Output the [x, y] coordinate of the center of the cell containing the given text.  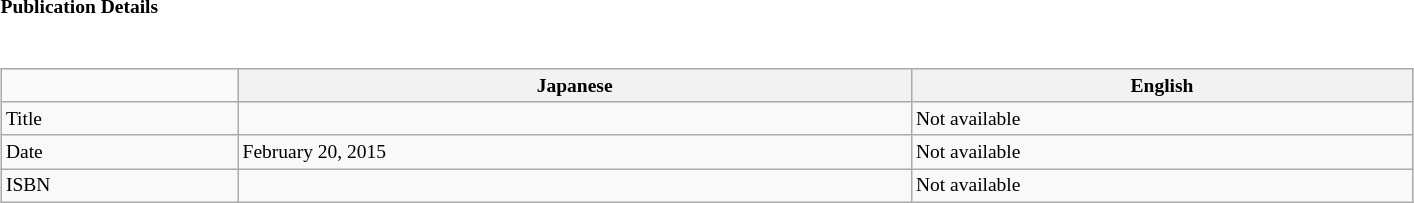
ISBN [120, 186]
Japanese [574, 86]
English [1162, 86]
Title [120, 118]
Date [120, 152]
February 20, 2015 [574, 152]
